Output the (x, y) coordinate of the center of the cell containing the given text.  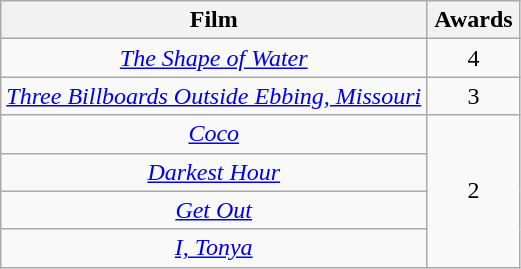
2 (474, 191)
Awards (474, 20)
The Shape of Water (214, 58)
Darkest Hour (214, 172)
4 (474, 58)
3 (474, 96)
Film (214, 20)
Three Billboards Outside Ebbing, Missouri (214, 96)
Coco (214, 134)
Get Out (214, 210)
I, Tonya (214, 248)
